Scan for the cell matching the given text and deliver its [X, Y] coordinate at center. 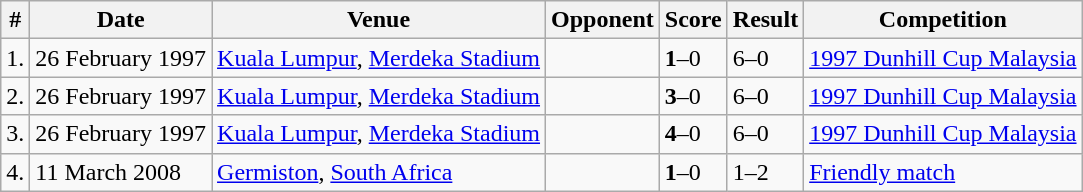
3–0 [693, 96]
1. [16, 58]
2. [16, 96]
Result [765, 20]
Venue [379, 20]
4–0 [693, 134]
Competition [943, 20]
Date [121, 20]
11 March 2008 [121, 172]
# [16, 20]
Score [693, 20]
Friendly match [943, 172]
3. [16, 134]
Opponent [603, 20]
4. [16, 172]
1–2 [765, 172]
Germiston, South Africa [379, 172]
